Detect which cell encompasses the target text, then output its [x, y] center coordinate. 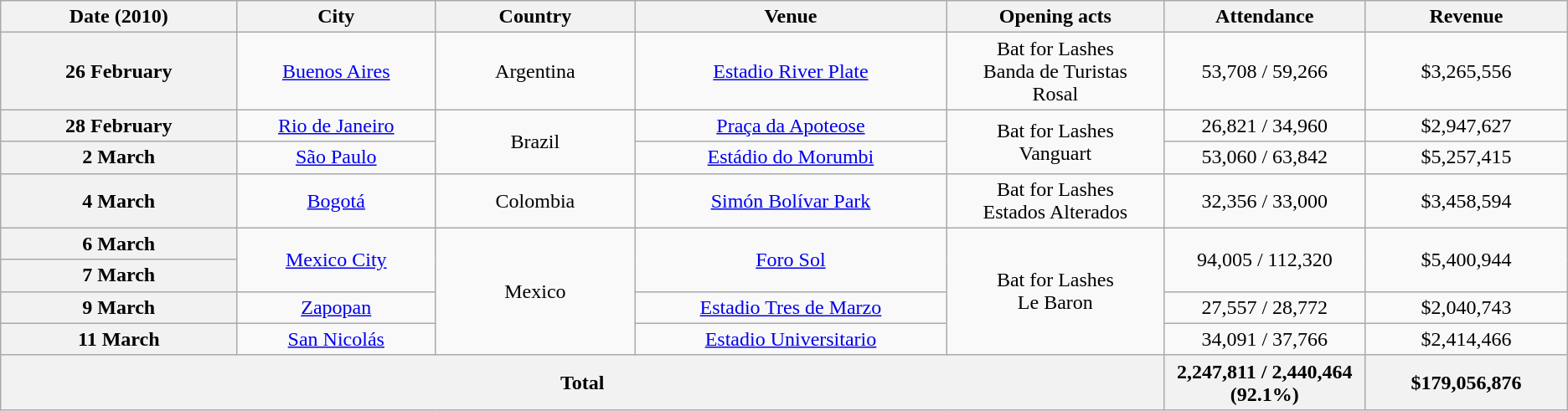
28 February [119, 126]
San Nicolás [337, 339]
$3,265,556 [1466, 71]
Estadio Tres de Marzo [791, 307]
Opening acts [1055, 17]
Simón Bolívar Park [791, 201]
Bat for LashesEstados Alterados [1055, 201]
Revenue [1466, 17]
Bat for LashesVanguart [1055, 141]
Total [583, 382]
Bat for LashesBanda de TuristasRosal [1055, 71]
26,821 / 34,960 [1265, 126]
Foro Sol [791, 259]
São Paulo [337, 157]
32,356 / 33,000 [1265, 201]
Colombia [535, 201]
4 March [119, 201]
Argentina [535, 71]
$3,458,594 [1466, 201]
11 March [119, 339]
Country [535, 17]
$2,414,466 [1466, 339]
$2,947,627 [1466, 126]
Mexico City [337, 259]
Estádio do Morumbi [791, 157]
Estadio Universitario [791, 339]
2,247,811 / 2,440,464 (92.1%) [1265, 382]
Buenos Aires [337, 71]
6 March [119, 244]
Zapopan [337, 307]
27,557 / 28,772 [1265, 307]
Mexico [535, 291]
7 March [119, 275]
$2,040,743 [1466, 307]
Venue [791, 17]
9 March [119, 307]
Praça da Apoteose [791, 126]
94,005 / 112,320 [1265, 259]
Brazil [535, 141]
2 March [119, 157]
City [337, 17]
Bogotá [337, 201]
Estadio River Plate [791, 71]
$5,257,415 [1466, 157]
53,060 / 63,842 [1265, 157]
Attendance [1265, 17]
Date (2010) [119, 17]
$5,400,944 [1466, 259]
26 February [119, 71]
Rio de Janeiro [337, 126]
$179,056,876 [1466, 382]
53,708 / 59,266 [1265, 71]
Bat for LashesLe Baron [1055, 291]
34,091 / 37,766 [1265, 339]
